Return the (X, Y) coordinate for the center point of the cell that contains the specified text.  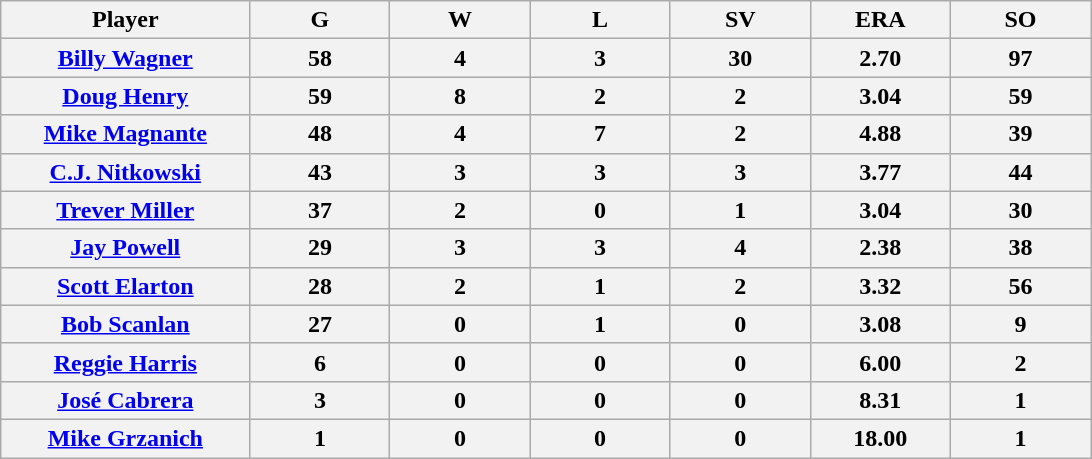
4.88 (880, 134)
Bob Scanlan (126, 324)
58 (320, 58)
28 (320, 286)
Player (126, 20)
39 (1020, 134)
2.70 (880, 58)
3.77 (880, 172)
Mike Magnante (126, 134)
9 (1020, 324)
3.08 (880, 324)
97 (1020, 58)
Billy Wagner (126, 58)
37 (320, 210)
27 (320, 324)
SO (1020, 20)
ERA (880, 20)
Scott Elarton (126, 286)
6.00 (880, 362)
Reggie Harris (126, 362)
44 (1020, 172)
Doug Henry (126, 96)
3.32 (880, 286)
18.00 (880, 438)
38 (1020, 248)
Trever Miller (126, 210)
29 (320, 248)
Jay Powell (126, 248)
7 (600, 134)
W (460, 20)
José Cabrera (126, 400)
Mike Grzanich (126, 438)
C.J. Nitkowski (126, 172)
8 (460, 96)
56 (1020, 286)
48 (320, 134)
8.31 (880, 400)
L (600, 20)
43 (320, 172)
G (320, 20)
6 (320, 362)
SV (740, 20)
2.38 (880, 248)
